Capture the cell that displays the provided text and extract its (x, y) central coordinate. 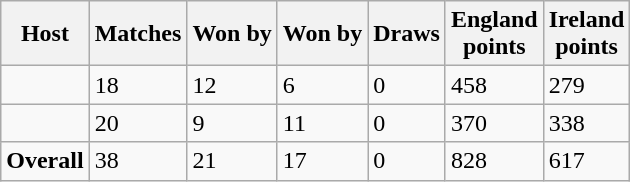
Irelandpoints (586, 34)
370 (494, 123)
Draws (407, 34)
279 (586, 85)
11 (322, 123)
617 (586, 161)
Englandpoints (494, 34)
38 (138, 161)
Matches (138, 34)
6 (322, 85)
21 (232, 161)
458 (494, 85)
338 (586, 123)
9 (232, 123)
17 (322, 161)
12 (232, 85)
20 (138, 123)
Host (45, 34)
18 (138, 85)
828 (494, 161)
Overall (45, 161)
